Pinpoint the cell where the given text exists, returning its (x, y) midpoint coordinate. 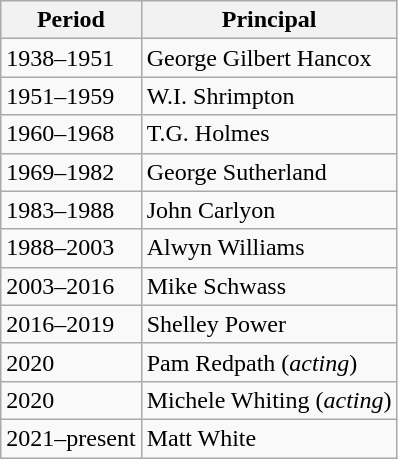
George Sutherland (269, 172)
2016–2019 (71, 324)
1960–1968 (71, 134)
Principal (269, 20)
W.I. Shrimpton (269, 96)
1988–2003 (71, 248)
George Gilbert Hancox (269, 58)
Matt White (269, 438)
T.G. Holmes (269, 134)
Mike Schwass (269, 286)
2003–2016 (71, 286)
Alwyn Williams (269, 248)
Period (71, 20)
1938–1951 (71, 58)
John Carlyon (269, 210)
Pam Redpath (acting) (269, 362)
1969–1982 (71, 172)
Michele Whiting (acting) (269, 400)
1951–1959 (71, 96)
Shelley Power (269, 324)
2021–present (71, 438)
1983–1988 (71, 210)
